Pinpoint the cell where the given text exists, returning its [X, Y] midpoint coordinate. 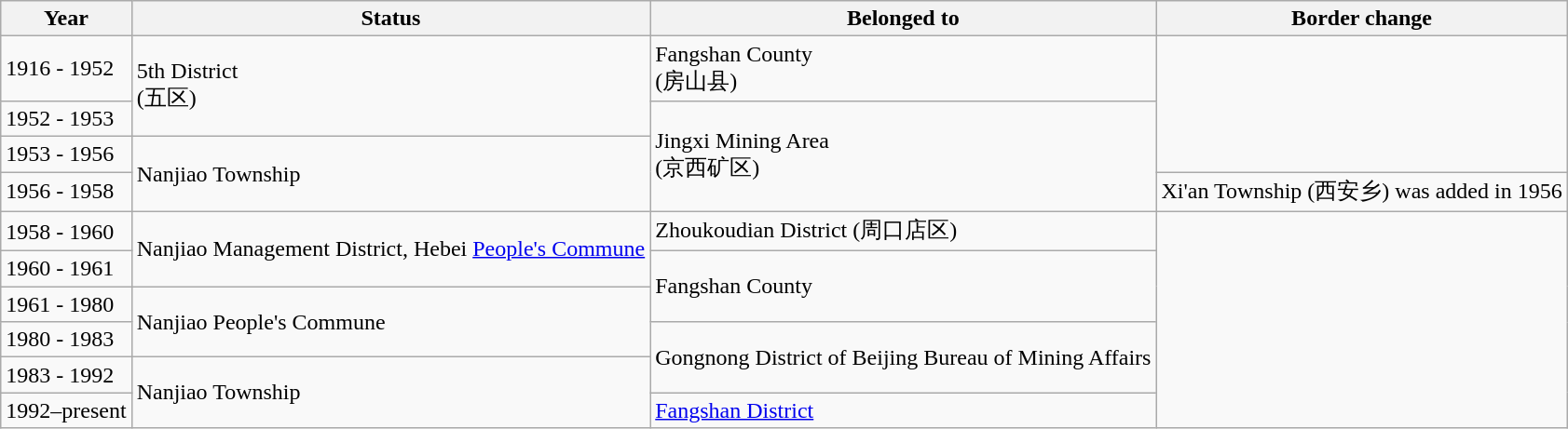
1953 - 1956 [66, 154]
5th District(五区) [391, 87]
Status [391, 19]
1992–present [66, 410]
1980 - 1983 [66, 340]
Nanjiao Management District, Hebei People's Commune [391, 249]
Year [66, 19]
Fangshan District [904, 410]
1956 - 1958 [66, 192]
Jingxi Mining Area(京西矿区) [904, 156]
1960 - 1961 [66, 269]
Nanjiao People's Commune [391, 322]
1952 - 1953 [66, 118]
Xi'an Township (西安乡) was added in 1956 [1362, 192]
Belonged to [904, 19]
Fangshan County(房山县) [904, 69]
1958 - 1960 [66, 231]
Border change [1362, 19]
Fangshan County [904, 287]
1916 - 1952 [66, 69]
1983 - 1992 [66, 375]
Zhoukoudian District (周口店区) [904, 231]
Gongnong District of Beijing Bureau of Mining Affairs [904, 357]
1961 - 1980 [66, 304]
